Search for the cell housing the specified text and yield its (X, Y) center coordinate. 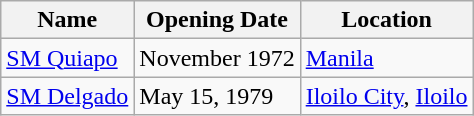
May 15, 1979 (217, 96)
Location (386, 20)
Name (68, 20)
Manila (386, 58)
SM Delgado (68, 96)
SM Quiapo (68, 58)
Iloilo City, Iloilo (386, 96)
Opening Date (217, 20)
November 1972 (217, 58)
